Detect which cell encompasses the target text, then output its [X, Y] center coordinate. 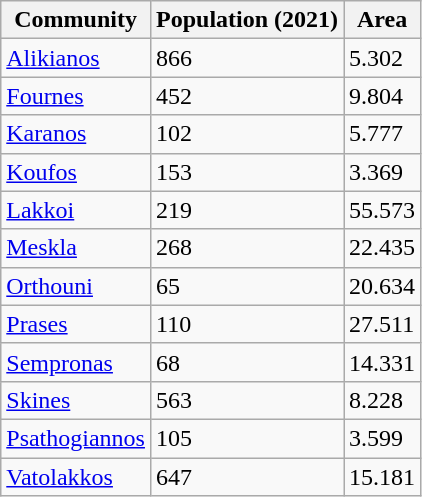
Orthouni [76, 286]
Community [76, 20]
Area [382, 20]
15.181 [382, 477]
27.511 [382, 324]
20.634 [382, 286]
647 [246, 477]
14.331 [382, 362]
102 [246, 134]
3.369 [382, 172]
9.804 [382, 96]
Psathogiannos [76, 438]
105 [246, 438]
Alikianos [76, 58]
Lakkoi [76, 210]
Meskla [76, 248]
Sempronas [76, 362]
Karanos [76, 134]
452 [246, 96]
5.302 [382, 58]
866 [246, 58]
Population (2021) [246, 20]
Vatolakkos [76, 477]
110 [246, 324]
68 [246, 362]
Koufos [76, 172]
Fournes [76, 96]
3.599 [382, 438]
153 [246, 172]
65 [246, 286]
Skines [76, 400]
22.435 [382, 248]
55.573 [382, 210]
268 [246, 248]
563 [246, 400]
219 [246, 210]
Prases [76, 324]
5.777 [382, 134]
8.228 [382, 400]
